Search for the cell housing the specified text and yield its [x, y] center coordinate. 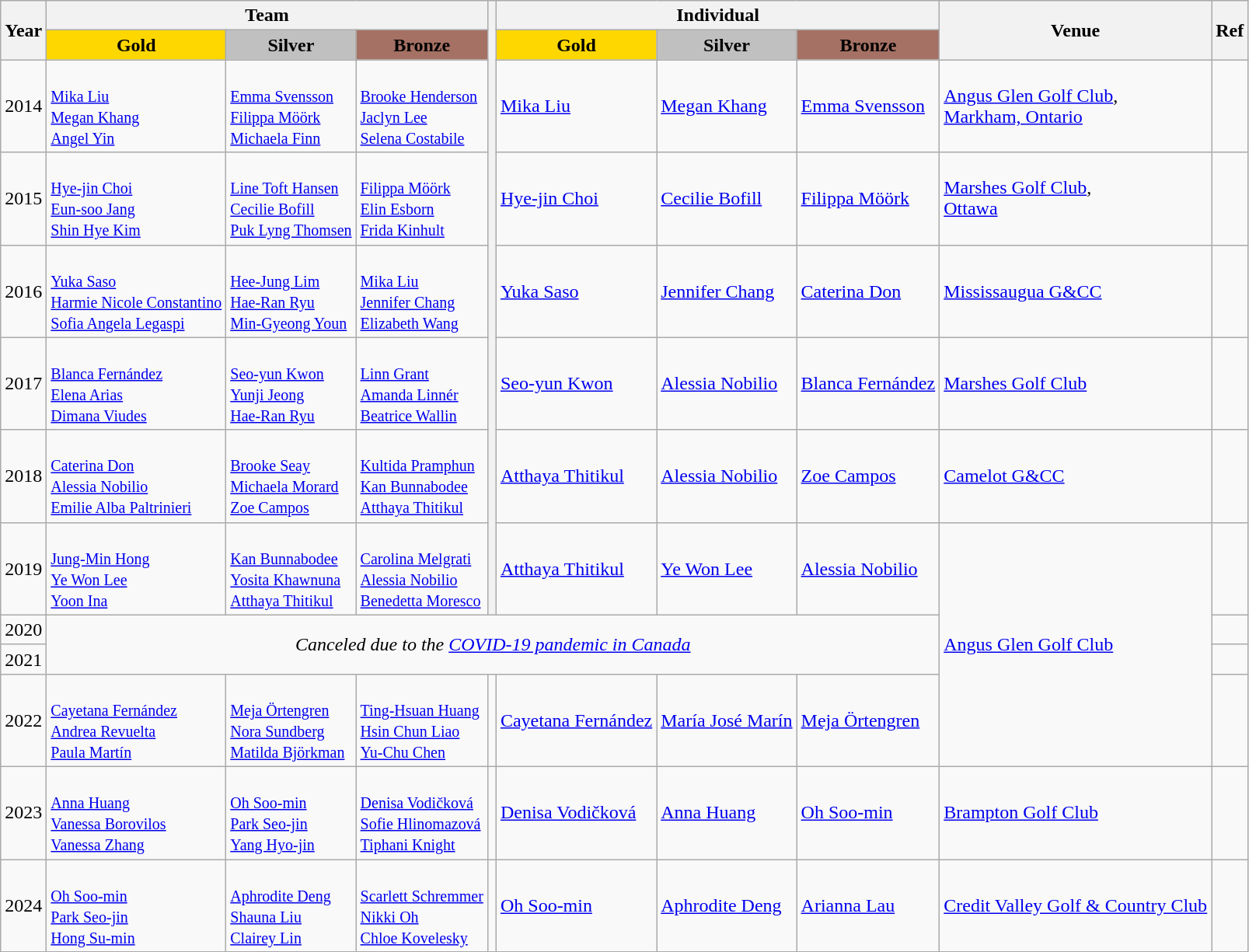
Jung-Min HongYe Won LeeYoon Ina [137, 569]
Canceled due to the COVID-19 pandemic in Canada [493, 644]
Aphrodite DengShauna LiuClairey Lin [291, 906]
Filippa Möörk [868, 199]
Anna Huang [727, 813]
Jennifer Chang [727, 291]
Meja ÖrtengrenNora SundbergMatilda Björkman [291, 720]
Ref [1230, 30]
Kan BunnabodeeYosita KhawnunaAtthaya Thitikul [291, 569]
Brooke HendersonJaclyn LeeSelena Costabile [421, 106]
Linn GrantAmanda LinnérBeatrice Wallin [421, 384]
2020 [23, 629]
Year [23, 30]
Anna HuangVanessa BorovilosVanessa Zhang [137, 813]
Meja Örtengren [868, 720]
Mika Liu Megan Khang Angel Yin [137, 106]
Yuka Saso [576, 291]
Mississaugua G&CC [1076, 291]
Emma Svensson [868, 106]
2014 [23, 106]
Line Toft HansenCecilie BofillPuk Lyng Thomsen [291, 199]
Hye-jin Choi [576, 199]
Kultida PramphunKan BunnabodeeAtthaya Thitikul [421, 476]
Blanca Fernández [868, 384]
2024 [23, 906]
Seo-yun Kwon [576, 384]
Cayetana Fernández [576, 720]
Blanca FernándezElena AriasDimana Viudes [137, 384]
Ye Won Lee [727, 569]
Oh Soo-minPark Seo-jinHong Su-min [137, 906]
Emma SvenssonFilippa MöörkMichaela Finn [291, 106]
Denisa Vodičková [576, 813]
Caterina Don [868, 291]
Arianna Lau [868, 906]
Marshes Golf Club,Ottawa [1076, 199]
Mika Liu [576, 106]
2022 [23, 720]
Camelot G&CC [1076, 476]
2017 [23, 384]
Yuka Saso Harmie Nicole ConstantinoSofia Angela Legaspi [137, 291]
2018 [23, 476]
2021 [23, 659]
Venue [1076, 30]
Filippa MöörkElin EsbornFrida Kinhult [421, 199]
Cecilie Bofill [727, 199]
Seo-yun KwonYunji JeongHae-Ran Ryu [291, 384]
Denisa VodičkováSofie HlinomazováTiphani Knight [421, 813]
Hye-jin ChoiEun-soo JangShin Hye Kim [137, 199]
Ting-Hsuan HuangHsin Chun LiaoYu-Chu Chen [421, 720]
Team [267, 16]
Credit Valley Golf & Country Club [1076, 906]
Angus Glen Golf Club,Markham, Ontario [1076, 106]
Megan Khang [727, 106]
Brooke SeayMichaela MorardZoe Campos [291, 476]
Scarlett SchremmerNikki OhChloe Kovelesky [421, 906]
Individual [717, 16]
Hee-Jung LimHae-Ran RyuMin-Gyeong Youn [291, 291]
Marshes Golf Club [1076, 384]
Aphrodite Deng [727, 906]
Mika LiuJennifer ChangElizabeth Wang [421, 291]
Brampton Golf Club [1076, 813]
Cayetana FernándezAndrea RevueltaPaula Martín [137, 720]
Oh Soo-minPark Seo-jinYang Hyo-jin [291, 813]
2023 [23, 813]
2019 [23, 569]
Zoe Campos [868, 476]
2016 [23, 291]
María José Marín [727, 720]
Caterina DonAlessia NobilioEmilie Alba Paltrinieri [137, 476]
Carolina MelgratiAlessia NobilioBenedetta Moresco [421, 569]
Angus Glen Golf Club [1076, 644]
2015 [23, 199]
